For the text-containing cell, return its midpoint in (x, y) coordinate format. 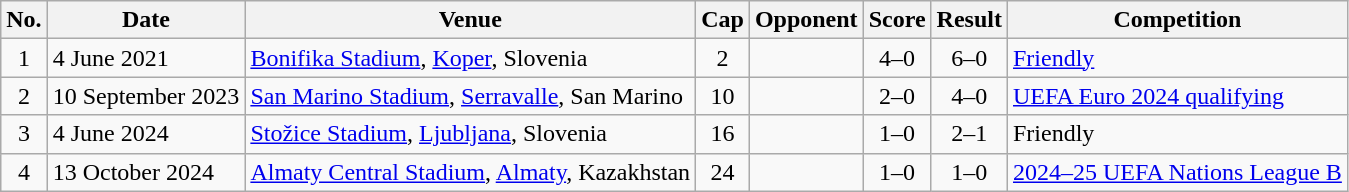
No. (24, 20)
San Marino Stadium, Serravalle, San Marino (470, 96)
1 (24, 58)
13 October 2024 (146, 172)
2–0 (897, 96)
10 (723, 96)
4 (24, 172)
Date (146, 20)
Opponent (806, 20)
4 June 2024 (146, 134)
Stožice Stadium, Ljubljana, Slovenia (470, 134)
3 (24, 134)
2–1 (969, 134)
2024–25 UEFA Nations League B (1177, 172)
UEFA Euro 2024 qualifying (1177, 96)
24 (723, 172)
Almaty Central Stadium, Almaty, Kazakhstan (470, 172)
16 (723, 134)
Result (969, 20)
10 September 2023 (146, 96)
Score (897, 20)
Bonifika Stadium, Koper, Slovenia (470, 58)
4 June 2021 (146, 58)
Competition (1177, 20)
6–0 (969, 58)
Cap (723, 20)
Venue (470, 20)
